Return the (x, y) coordinate for the center point of the cell that contains the specified text.  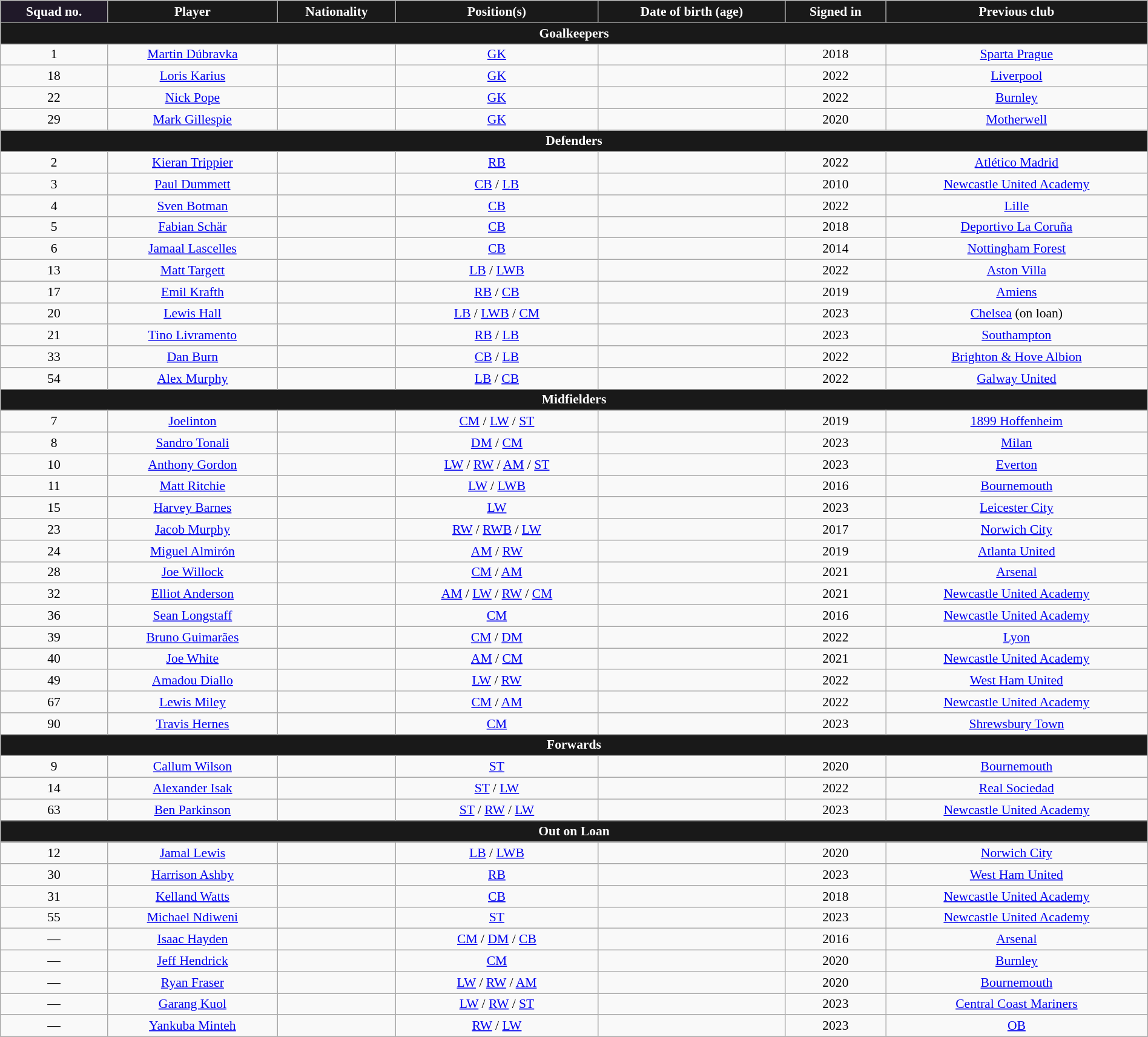
Paul Dummett (193, 184)
Ben Parkinson (193, 810)
Matt Ritchie (193, 486)
Jacob Murphy (193, 529)
LW / RW / ST (497, 1004)
11 (54, 486)
LW / RW / AM (497, 982)
3 (54, 184)
Joelinton (193, 422)
Matt Targett (193, 271)
Jeff Hendrick (193, 961)
Lyon (1016, 637)
12 (54, 853)
Shrewsbury Town (1016, 724)
4 (54, 206)
AM / LW / RW / CM (497, 594)
15 (54, 508)
LW (497, 508)
31 (54, 896)
8 (54, 443)
Loris Karius (193, 76)
Central Coast Mariners (1016, 1004)
Lille (1016, 206)
Forwards (574, 745)
Harvey Barnes (193, 508)
Motherwell (1016, 119)
RB / CB (497, 292)
9 (54, 767)
Emil Krafth (193, 292)
Position(s) (497, 12)
7 (54, 422)
RW / RWB / LW (497, 529)
Deportivo La Coruña (1016, 227)
Chelsea (on loan) (1016, 314)
Nottingham Forest (1016, 249)
Galway United (1016, 379)
Elliot Anderson (193, 594)
Travis Hernes (193, 724)
1 (54, 55)
55 (54, 918)
Tino Livramento (193, 336)
39 (54, 637)
2017 (836, 529)
LB / LWB / CM (497, 314)
RW / LW (497, 1026)
21 (54, 336)
ST / RW / LW (497, 810)
Amadou Diallo (193, 681)
2 (54, 163)
LB / CB (497, 379)
Nick Pope (193, 98)
22 (54, 98)
67 (54, 702)
LW / RW (497, 681)
2014 (836, 249)
Signed in (836, 12)
Atlanta United (1016, 551)
Joe White (193, 659)
24 (54, 551)
Sean Longstaff (193, 616)
2010 (836, 184)
Ryan Fraser (193, 982)
Brighton & Hove Albion (1016, 357)
Sparta Prague (1016, 55)
49 (54, 681)
CM / DM (497, 637)
Jamaal Lascelles (193, 249)
36 (54, 616)
Alex Murphy (193, 379)
Aston Villa (1016, 271)
Lewis Miley (193, 702)
17 (54, 292)
Kieran Trippier (193, 163)
13 (54, 271)
Fabian Schär (193, 227)
54 (54, 379)
33 (54, 357)
Previous club (1016, 12)
Nationality (337, 12)
DM / CM (497, 443)
10 (54, 465)
6 (54, 249)
LW / LWB (497, 486)
Southampton (1016, 336)
RB / LB (497, 336)
AM / CM (497, 659)
Atlético Madrid (1016, 163)
Defenders (574, 141)
Dan Burn (193, 357)
Alexander Isak (193, 789)
90 (54, 724)
OB (1016, 1026)
Harrison Ashby (193, 875)
28 (54, 572)
63 (54, 810)
AM / RW (497, 551)
32 (54, 594)
1899 Hoffenheim (1016, 422)
Mark Gillespie (193, 119)
Sven Botman (193, 206)
30 (54, 875)
Goalkeepers (574, 33)
Anthony Gordon (193, 465)
Garang Kuol (193, 1004)
20 (54, 314)
14 (54, 789)
Real Sociedad (1016, 789)
Sandro Tonali (193, 443)
18 (54, 76)
CM / LW / ST (497, 422)
Miguel Almirón (193, 551)
Out on Loan (574, 832)
Kelland Watts (193, 896)
29 (54, 119)
CM / DM / CB (497, 939)
Player (193, 12)
Joe Willock (193, 572)
5 (54, 227)
Midfielders (574, 400)
Michael Ndiweni (193, 918)
ST / LW (497, 789)
Date of birth (age) (691, 12)
Martin Dúbravka (193, 55)
23 (54, 529)
Lewis Hall (193, 314)
Squad no. (54, 12)
Amiens (1016, 292)
Isaac Hayden (193, 939)
Callum Wilson (193, 767)
LW / RW / AM / ST (497, 465)
Yankuba Minteh (193, 1026)
Milan (1016, 443)
Liverpool (1016, 76)
Bruno Guimarães (193, 637)
Jamal Lewis (193, 853)
40 (54, 659)
Leicester City (1016, 508)
Everton (1016, 465)
